Capture the cell that displays the provided text and extract its (x, y) central coordinate. 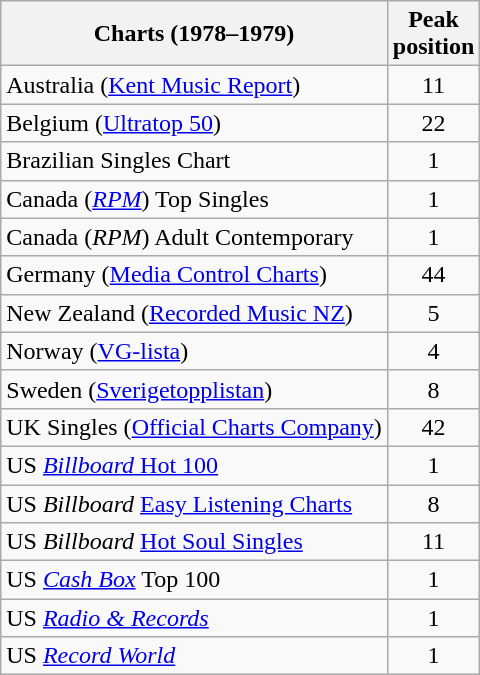
Charts (1978–1979) (194, 34)
Australia (Kent Music Report) (194, 85)
US Billboard Hot Soul Singles (194, 542)
Belgium (Ultratop 50) (194, 123)
New Zealand (Recorded Music NZ) (194, 313)
US Billboard Easy Listening Charts (194, 503)
5 (433, 313)
US Radio & Records (194, 618)
US Record World (194, 656)
Peakposition (433, 34)
Brazilian Singles Chart (194, 161)
Sweden (Sverigetopplistan) (194, 389)
42 (433, 427)
US Cash Box Top 100 (194, 580)
Germany (Media Control Charts) (194, 275)
4 (433, 351)
22 (433, 123)
Canada (RPM) Top Singles (194, 199)
UK Singles (Official Charts Company) (194, 427)
Canada (RPM) Adult Contemporary (194, 237)
US Billboard Hot 100 (194, 465)
Norway (VG-lista) (194, 351)
44 (433, 275)
